Extract the [X, Y] coordinate from the center of the cell holding the provided text.  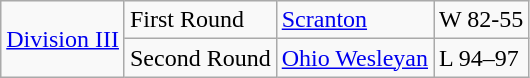
First Round [200, 20]
W 82-55 [482, 20]
Second Round [200, 58]
Scranton [354, 20]
Ohio Wesleyan [354, 58]
L 94–97 [482, 58]
Division III [63, 39]
